Return the [x, y] coordinate for the center point of the cell that contains the specified text.  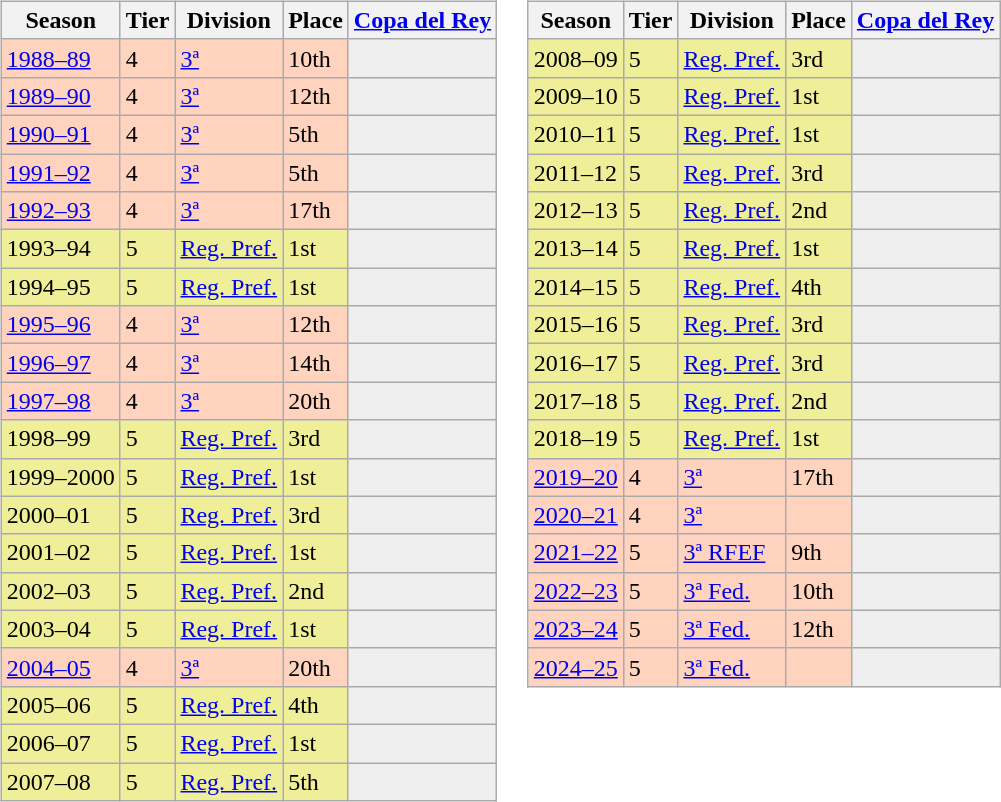
2021–22 [576, 553]
2011–12 [576, 173]
1995–96 [60, 325]
2007–08 [60, 781]
2005–06 [60, 705]
14th [316, 363]
2014–15 [576, 287]
1998–99 [60, 439]
2017–18 [576, 401]
2000–01 [60, 515]
1997–98 [60, 401]
1993–94 [60, 249]
2006–07 [60, 743]
2013–14 [576, 249]
2003–04 [60, 629]
2008–09 [576, 58]
1992–93 [60, 211]
1990–91 [60, 134]
2012–13 [576, 211]
2001–02 [60, 553]
1991–92 [60, 173]
2018–19 [576, 439]
1996–97 [60, 363]
1999–2000 [60, 477]
1988–89 [60, 58]
2009–10 [576, 96]
2024–25 [576, 667]
2022–23 [576, 591]
2002–03 [60, 591]
2004–05 [60, 667]
2015–16 [576, 325]
3ª RFEF [732, 553]
2010–11 [576, 134]
2020–21 [576, 515]
1994–95 [60, 287]
2023–24 [576, 629]
2019–20 [576, 477]
9th [819, 553]
2016–17 [576, 363]
1989–90 [60, 96]
